Capture the cell that displays the provided text and extract its [x, y] central coordinate. 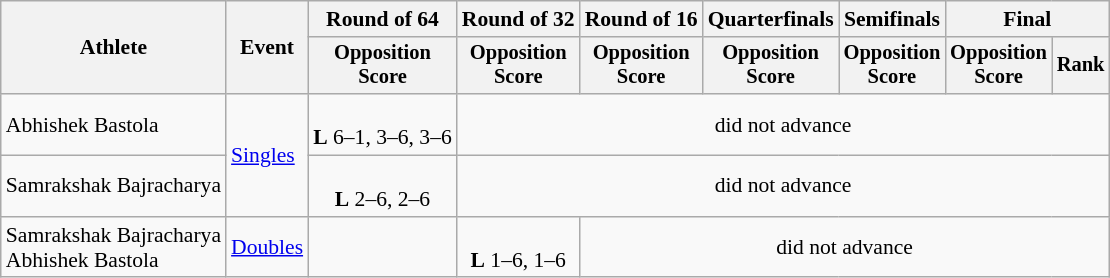
L 2–6, 2–6 [382, 186]
Rank [1081, 66]
Samrakshak Bajracharya [114, 186]
Samrakshak BajracharyaAbhishek Bastola [114, 248]
Semifinals [892, 19]
Event [267, 48]
L 6–1, 3–6, 3–6 [382, 124]
Abhishek Bastola [114, 124]
Athlete [114, 48]
Round of 64 [382, 19]
Final [1027, 19]
Quarterfinals [771, 19]
Round of 32 [518, 19]
Singles [267, 155]
Round of 16 [642, 19]
L 1–6, 1–6 [518, 248]
Doubles [267, 248]
